Provide the (X, Y) coordinate of the cell's center where the given text is located.  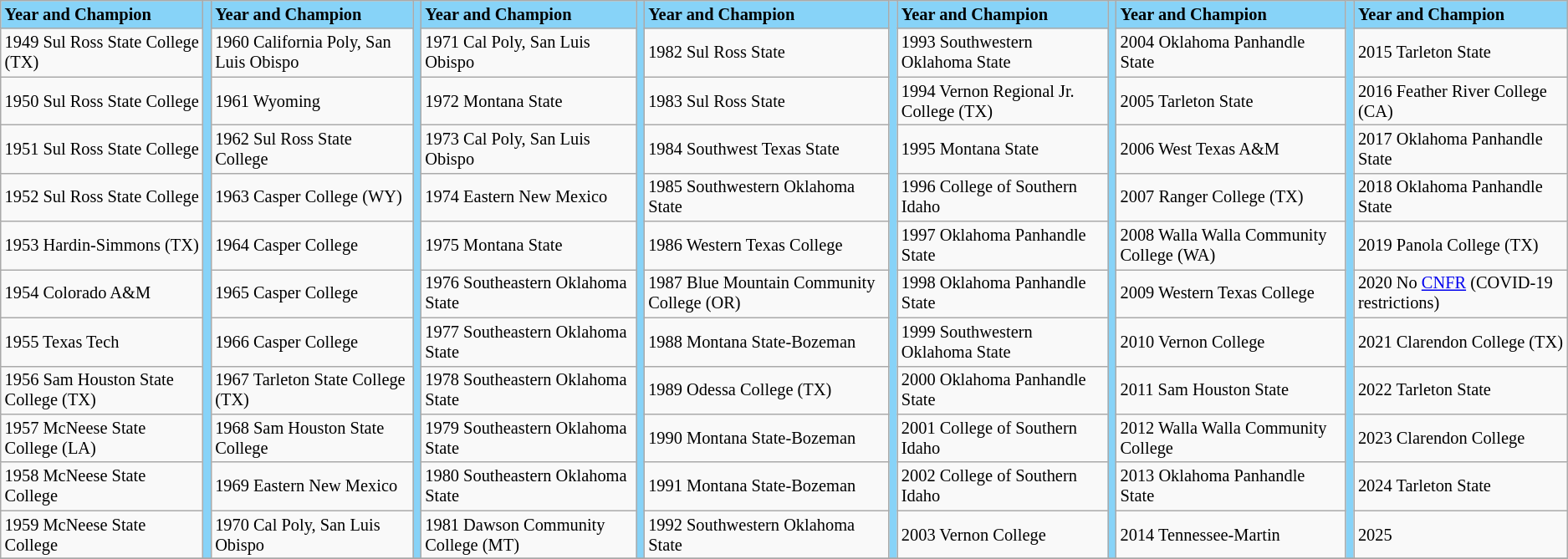
1971 Cal Poly, San Luis Obispo (529, 53)
1975 Montana State (529, 246)
1956 Sam Houston State College (TX) (102, 390)
1964 Casper College (311, 246)
1955 Texas Tech (102, 342)
2001 College of Southern Idaho (1003, 438)
1976 Southeastern Oklahoma State (529, 293)
1954 Colorado A&M (102, 293)
1993 Southwestern Oklahoma State (1003, 53)
2015 Tarleton State (1461, 53)
1960 California Poly, San Luis Obispo (311, 53)
1967 Tarleton State College (TX) (311, 390)
1989 Odessa College (TX) (766, 390)
1994 Vernon Regional Jr. College (TX) (1003, 101)
2025 (1461, 535)
2008 Walla Walla Community College (WA) (1231, 246)
2009 Western Texas College (1231, 293)
1949 Sul Ross State College (TX) (102, 53)
1950 Sul Ross State College (102, 101)
1991 Montana State-Bozeman (766, 486)
1952 Sul Ross State College (102, 197)
2018 Oklahoma Panhandle State (1461, 197)
1957 McNeese State College (LA) (102, 438)
1995 Montana State (1003, 149)
2022 Tarleton State (1461, 390)
1981 Dawson Community College (MT) (529, 535)
1984 Southwest Texas State (766, 149)
1968 Sam Houston State College (311, 438)
2003 Vernon College (1003, 535)
1999 Southwestern Oklahoma State (1003, 342)
1959 McNeese State College (102, 535)
2020 No CNFR (COVID-19 restrictions) (1461, 293)
1978 Southeastern Oklahoma State (529, 390)
1969 Eastern New Mexico (311, 486)
2021 Clarendon College (TX) (1461, 342)
2004 Oklahoma Panhandle State (1231, 53)
1979 Southeastern Oklahoma State (529, 438)
2002 College of Southern Idaho (1003, 486)
1972 Montana State (529, 101)
1965 Casper College (311, 293)
1987 Blue Mountain Community College (OR) (766, 293)
2014 Tennessee-Martin (1231, 535)
2017 Oklahoma Panhandle State (1461, 149)
1985 Southwestern Oklahoma State (766, 197)
1982 Sul Ross State (766, 53)
2012 Walla Walla Community College (1231, 438)
1992 Southwestern Oklahoma State (766, 535)
2011 Sam Houston State (1231, 390)
1988 Montana State-Bozeman (766, 342)
2006 West Texas A&M (1231, 149)
1970 Cal Poly, San Luis Obispo (311, 535)
1986 Western Texas College (766, 246)
1980 Southeastern Oklahoma State (529, 486)
2024 Tarleton State (1461, 486)
2013 Oklahoma Panhandle State (1231, 486)
1990 Montana State-Bozeman (766, 438)
2005 Tarleton State (1231, 101)
2007 Ranger College (TX) (1231, 197)
1983 Sul Ross State (766, 101)
2016 Feather River College (CA) (1461, 101)
2019 Panola College (TX) (1461, 246)
1977 Southeastern Oklahoma State (529, 342)
2000 Oklahoma Panhandle State (1003, 390)
1997 Oklahoma Panhandle State (1003, 246)
2010 Vernon College (1231, 342)
1996 College of Southern Idaho (1003, 197)
1973 Cal Poly, San Luis Obispo (529, 149)
1958 McNeese State College (102, 486)
1963 Casper College (WY) (311, 197)
1953 Hardin-Simmons (TX) (102, 246)
1961 Wyoming (311, 101)
1951 Sul Ross State College (102, 149)
1966 Casper College (311, 342)
1974 Eastern New Mexico (529, 197)
2023 Clarendon College (1461, 438)
1962 Sul Ross State College (311, 149)
1998 Oklahoma Panhandle State (1003, 293)
